Capture the cell that displays the provided text and extract its (x, y) central coordinate. 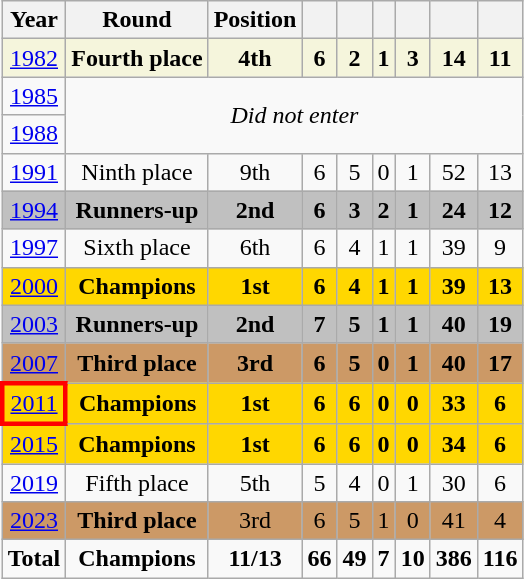
12 (500, 210)
1994 (34, 210)
1985 (34, 96)
Round (137, 20)
6th (255, 248)
2003 (34, 324)
386 (454, 559)
Sixth place (137, 248)
49 (354, 559)
11 (500, 58)
1991 (34, 172)
5th (255, 483)
2007 (34, 363)
Did not enter (294, 115)
30 (454, 483)
11/13 (255, 559)
2011 (34, 404)
2015 (34, 444)
4th (255, 58)
9th (255, 172)
1997 (34, 248)
41 (454, 521)
1982 (34, 58)
19 (500, 324)
66 (320, 559)
Position (255, 20)
9 (500, 248)
Fourth place (137, 58)
Fifth place (137, 483)
2019 (34, 483)
2023 (34, 521)
34 (454, 444)
1988 (34, 134)
Ninth place (137, 172)
10 (412, 559)
52 (454, 172)
33 (454, 404)
14 (454, 58)
Year (34, 20)
17 (500, 363)
Total (34, 559)
24 (454, 210)
116 (500, 559)
2000 (34, 286)
